From the cell containing the given text, extract its center point as [X, Y] coordinate. 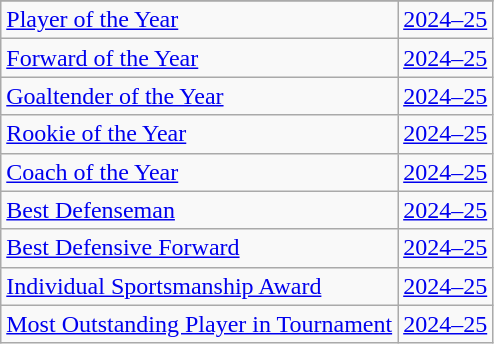
Most Outstanding Player in Tournament [200, 324]
Best Defensive Forward [200, 248]
Rookie of the Year [200, 134]
Best Defenseman [200, 210]
Coach of the Year [200, 172]
Goaltender of the Year [200, 96]
Forward of the Year [200, 58]
Individual Sportsmanship Award [200, 286]
Player of the Year [200, 20]
